Output the [X, Y] coordinate of the center of the cell containing the given text.  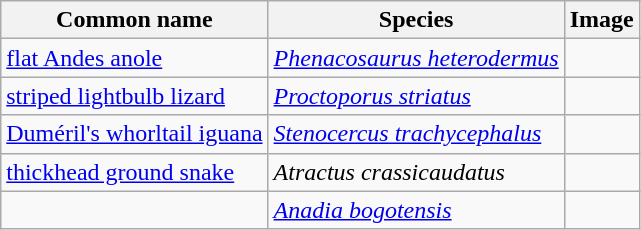
Species [416, 20]
Atractus crassicaudatus [416, 172]
Anadia bogotensis [416, 210]
Stenocercus trachycephalus [416, 134]
thickhead ground snake [134, 172]
striped lightbulb lizard [134, 96]
Image [602, 20]
Phenacosaurus heterodermus [416, 58]
flat Andes anole [134, 58]
Duméril's whorltail iguana [134, 134]
Proctoporus striatus [416, 96]
Common name [134, 20]
